Find where the given text appears and provide that cell's center as [X, Y] coordinate. 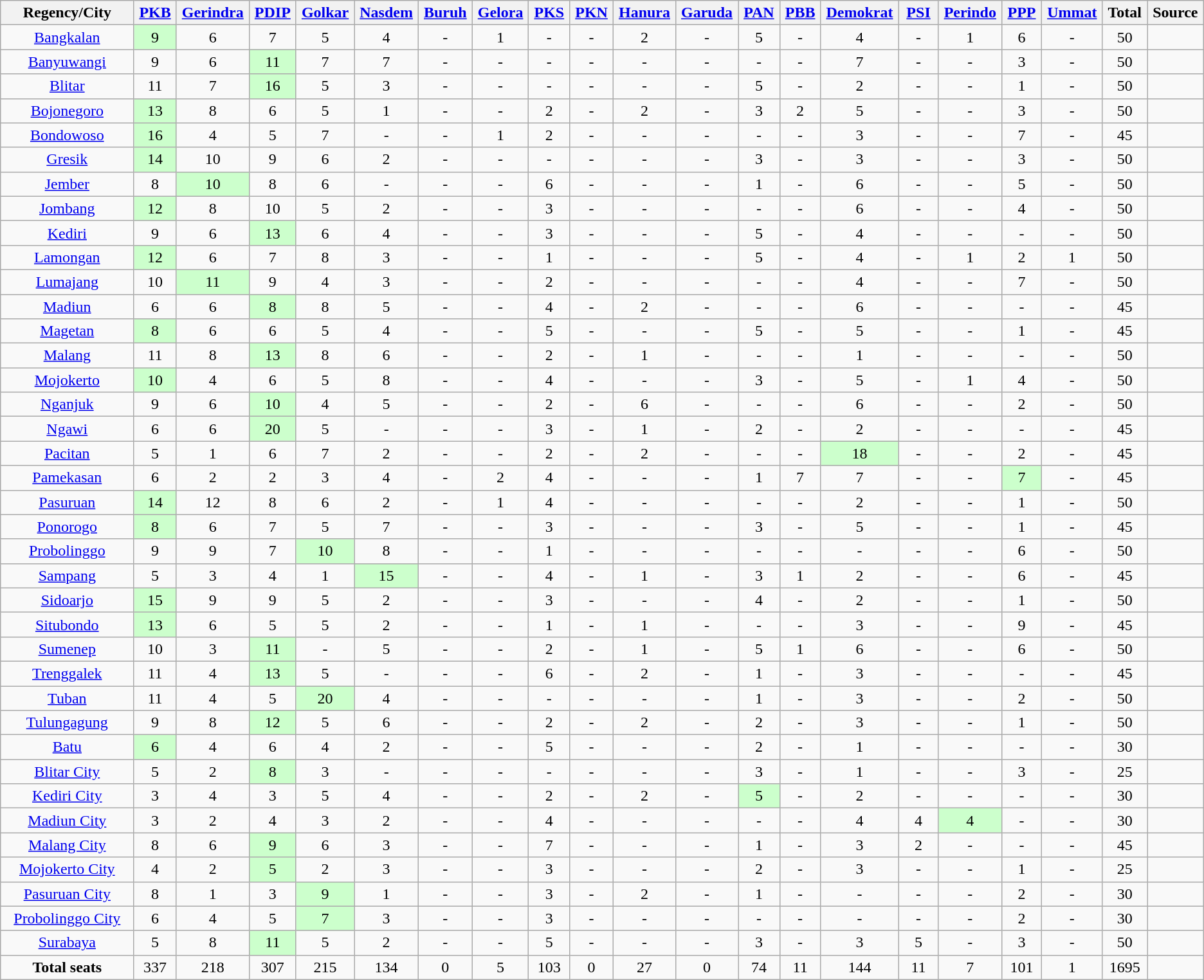
Madiun [67, 307]
Tulungagung [67, 723]
Blitar City [67, 772]
Bondowoso [67, 135]
307 [273, 967]
Ummat [1072, 13]
1695 [1125, 967]
Nganjuk [67, 404]
Bangkalan [67, 37]
Hanura [644, 13]
PKS [549, 13]
Ponorogo [67, 527]
337 [155, 967]
Pasuruan City [67, 894]
Bojonegoro [67, 111]
Gerindra [212, 13]
Gresik [67, 159]
Jombang [67, 208]
Perindo [970, 13]
Mojokerto City [67, 869]
Total [1125, 13]
Probolinggo City [67, 918]
103 [549, 967]
Sumenep [67, 649]
Regency/City [67, 13]
Pacitan [67, 453]
Pamekasan [67, 478]
Total seats [67, 967]
PKB [155, 13]
134 [387, 967]
Kediri [67, 233]
Garuda [707, 13]
144 [859, 967]
Mojokerto [67, 380]
Sidoarjo [67, 600]
Malang [67, 356]
Jember [67, 184]
PKN [592, 13]
PPP [1021, 13]
Gelora [500, 13]
Source [1176, 13]
215 [325, 967]
Situbondo [67, 624]
Surabaya [67, 943]
Probolinggo [67, 551]
Malang City [67, 845]
Blitar [67, 86]
PAN [759, 13]
218 [212, 967]
Golkar [325, 13]
PSI [918, 13]
Sampang [67, 576]
74 [759, 967]
Pasuruan [67, 502]
27 [644, 967]
18 [859, 453]
Magetan [67, 331]
Nasdem [387, 13]
Trenggalek [67, 673]
101 [1021, 967]
Lamongan [67, 257]
PDIP [273, 13]
Batu [67, 747]
Ngawi [67, 429]
Kediri City [67, 796]
Banyuwangi [67, 62]
Lumajang [67, 282]
Tuban [67, 698]
PBB [800, 13]
Demokrat [859, 13]
Buruh [445, 13]
Madiun City [67, 821]
